Provide the [x, y] coordinate of the cell's center where the given text is located.  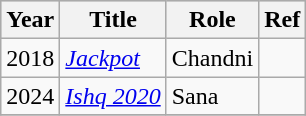
Jackpot [113, 58]
Ref [282, 20]
Ishq 2020 [113, 96]
Title [113, 20]
2024 [30, 96]
Chandni [212, 58]
Year [30, 20]
2018 [30, 58]
Role [212, 20]
Sana [212, 96]
